Extract the (x, y) coordinate from the center of the cell holding the provided text.  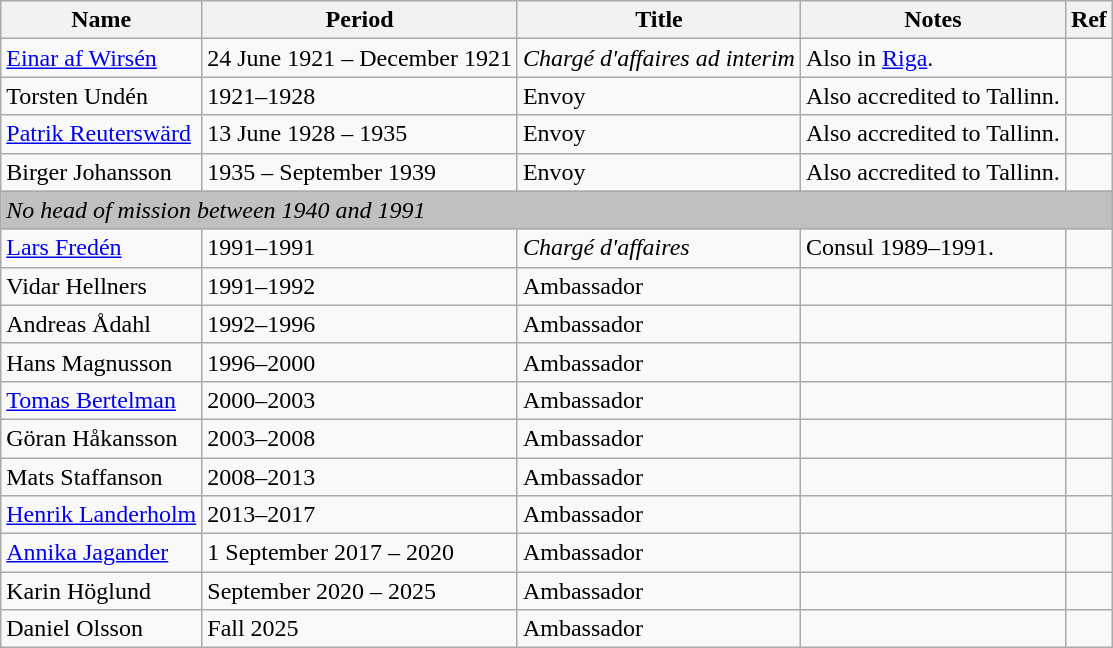
Daniel Olsson (102, 629)
Lars Fredén (102, 248)
1996–2000 (360, 362)
Ref (1088, 20)
Name (102, 20)
24 June 1921 – December 1921 (360, 58)
Period (360, 20)
Birger Johansson (102, 172)
No head of mission between 1940 and 1991 (557, 210)
2000–2003 (360, 400)
September 2020 – 2025 (360, 591)
1935 – September 1939 (360, 172)
Mats Staffanson (102, 477)
Fall 2025 (360, 629)
2003–2008 (360, 438)
2013–2017 (360, 515)
Vidar Hellners (102, 286)
Title (658, 20)
Göran Håkansson (102, 438)
Also in Riga. (932, 58)
Andreas Ådahl (102, 324)
Consul 1989–1991. (932, 248)
1991–1991 (360, 248)
Chargé d'affaires ad interim (658, 58)
Karin Höglund (102, 591)
Torsten Undén (102, 96)
Tomas Bertelman (102, 400)
Patrik Reuterswärd (102, 134)
Chargé d'affaires (658, 248)
1991–1992 (360, 286)
1 September 2017 – 2020 (360, 553)
Henrik Landerholm (102, 515)
1992–1996 (360, 324)
13 June 1928 – 1935 (360, 134)
Einar af Wirsén (102, 58)
2008–2013 (360, 477)
1921–1928 (360, 96)
Hans Magnusson (102, 362)
Notes (932, 20)
Annika Jagander (102, 553)
